Locate the cell with the specified text and output its [X, Y] center coordinate. 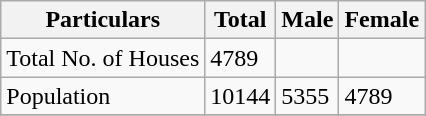
Total No. of Houses [103, 58]
Male [308, 20]
Population [103, 96]
Total [240, 20]
Female [382, 20]
5355 [308, 96]
Particulars [103, 20]
10144 [240, 96]
